Capture the cell that displays the provided text and extract its (X, Y) central coordinate. 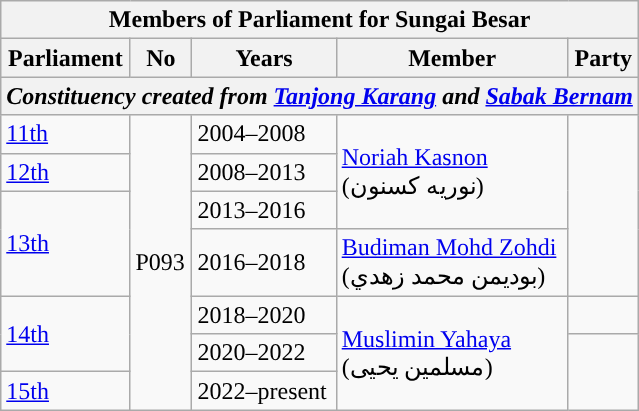
2008–2013 (264, 172)
Members of Parliament for Sungai Besar (320, 20)
2016–2018 (264, 262)
Member (452, 58)
Parliament (66, 58)
2018–2020 (264, 315)
12th (66, 172)
Party (603, 58)
No (161, 58)
15th (66, 391)
Constituency created from Tanjong Karang and Sabak Bernam (320, 96)
Noriah Kasnon (نوريه كسنون) (452, 172)
2004–2008 (264, 134)
11th (66, 134)
14th (66, 334)
2013–2016 (264, 210)
Muslimin Yahaya (مسلمين يحيى) (452, 353)
Budiman Mohd Zohdi (بوديمن محمد زهدي) (452, 262)
13th (66, 244)
2022–present (264, 391)
Years (264, 58)
P093 (161, 262)
2020–2022 (264, 353)
